Find where the given text appears and provide that cell's center as [x, y] coordinate. 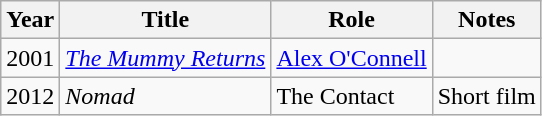
The Mummy Returns [166, 58]
2001 [30, 58]
Notes [486, 20]
Short film [486, 96]
Role [352, 20]
Alex O'Connell [352, 58]
Nomad [166, 96]
Year [30, 20]
Title [166, 20]
2012 [30, 96]
The Contact [352, 96]
